Output the [x, y] coordinate of the center of the cell containing the given text.  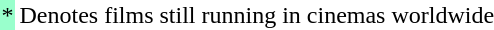
* [8, 15]
